Return (x, y) of the center of cell containing provided text 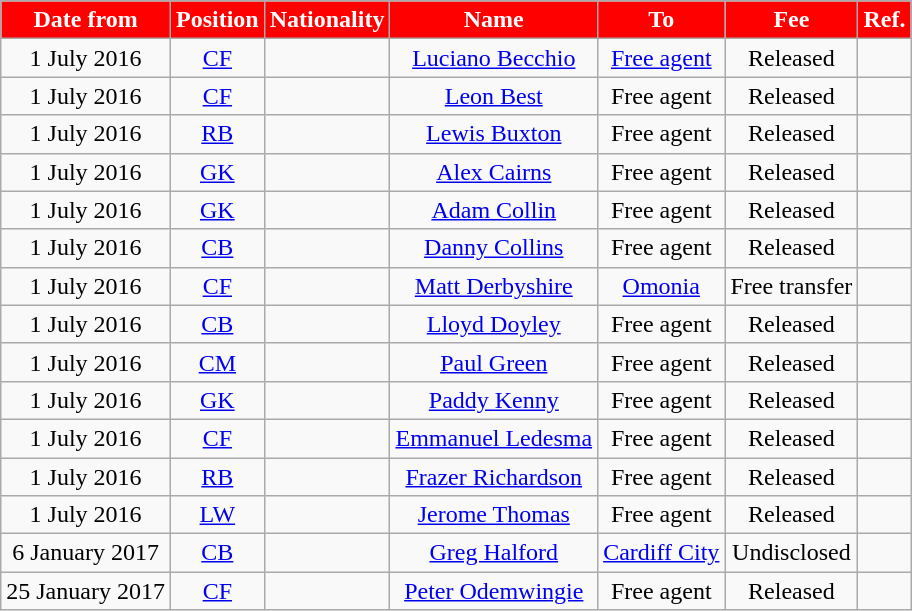
6 January 2017 (86, 553)
25 January 2017 (86, 591)
Name (494, 20)
Paul Green (494, 362)
Ref. (884, 20)
Position (217, 20)
To (662, 20)
Nationality (327, 20)
CM (217, 362)
Luciano Becchio (494, 58)
Omonia (662, 286)
Lloyd Doyley (494, 324)
Paddy Kenny (494, 400)
Greg Halford (494, 553)
Fee (792, 20)
Undisclosed (792, 553)
Frazer Richardson (494, 477)
Jerome Thomas (494, 515)
Date from (86, 20)
Adam Collin (494, 210)
Alex Cairns (494, 172)
Danny Collins (494, 248)
Leon Best (494, 96)
Matt Derbyshire (494, 286)
Lewis Buxton (494, 134)
Peter Odemwingie (494, 591)
LW (217, 515)
Cardiff City (662, 553)
Free transfer (792, 286)
Emmanuel Ledesma (494, 438)
